Output the (x, y) coordinate of the center of the cell containing the given text.  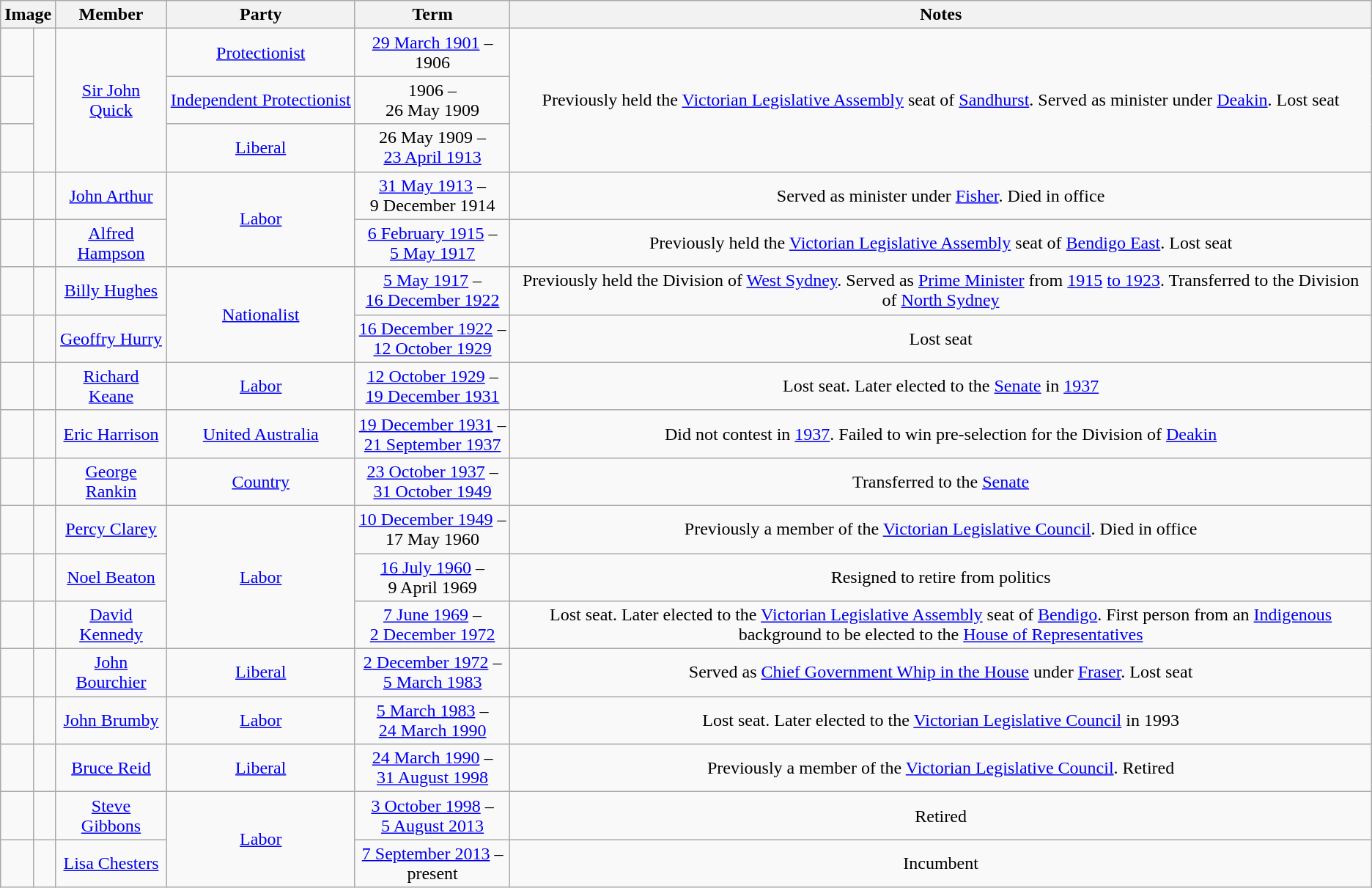
Member (111, 15)
Served as Chief Government Whip in the House under Fraser. Lost seat (941, 673)
Party (261, 15)
Incumbent (941, 864)
Resigned to retire from politics (941, 576)
Richard Keane (111, 386)
Steve Gibbons (111, 815)
7 June 1969 –2 December 1972 (432, 625)
16 July 1960 –9 April 1969 (432, 576)
26 May 1909 –23 April 1913 (432, 148)
7 September 2013 –present (432, 864)
6 February 1915 –5 May 1917 (432, 243)
Previously held the Division of West Sydney. Served as Prime Minister from 1915 to 1923. Transferred to the Division of North Sydney (941, 290)
Term (432, 15)
Bruce Reid (111, 768)
2 December 1972 –5 March 1983 (432, 673)
Lost seat. Later elected to the Victorian Legislative Council in 1993 (941, 720)
3 October 1998 –5 August 2013 (432, 815)
John Bourchier (111, 673)
George Rankin (111, 481)
Sir John Quick (111, 100)
Protectionist (261, 53)
23 October 1937 –31 October 1949 (432, 481)
Previously a member of the Victorian Legislative Council. Died in office (941, 529)
Notes (941, 15)
Lost seat. Later elected to the Senate in 1937 (941, 386)
United Australia (261, 434)
Lost seat (941, 339)
5 May 1917 –16 December 1922 (432, 290)
Retired (941, 815)
David Kennedy (111, 625)
Transferred to the Senate (941, 481)
19 December 1931 –21 September 1937 (432, 434)
John Brumby (111, 720)
Alfred Hampson (111, 243)
Billy Hughes (111, 290)
5 March 1983 –24 March 1990 (432, 720)
John Arthur (111, 195)
16 December 1922 –12 October 1929 (432, 339)
Geoffry Hurry (111, 339)
Percy Clarey (111, 529)
1906 –26 May 1909 (432, 100)
Nationalist (261, 315)
31 May 1913 –9 December 1914 (432, 195)
Independent Protectionist (261, 100)
24 March 1990 –31 August 1998 (432, 768)
Previously a member of the Victorian Legislative Council. Retired (941, 768)
12 October 1929 –19 December 1931 (432, 386)
Noel Beaton (111, 576)
Eric Harrison (111, 434)
10 December 1949 –17 May 1960 (432, 529)
Image (28, 15)
Country (261, 481)
29 March 1901 –1906 (432, 53)
Did not contest in 1937. Failed to win pre-selection for the Division of Deakin (941, 434)
Lisa Chesters (111, 864)
Served as minister under Fisher. Died in office (941, 195)
Previously held the Victorian Legislative Assembly seat of Bendigo East. Lost seat (941, 243)
Previously held the Victorian Legislative Assembly seat of Sandhurst. Served as minister under Deakin. Lost seat (941, 100)
